Determine the [x, y] coordinate at the center of the cell enclosing the given text.  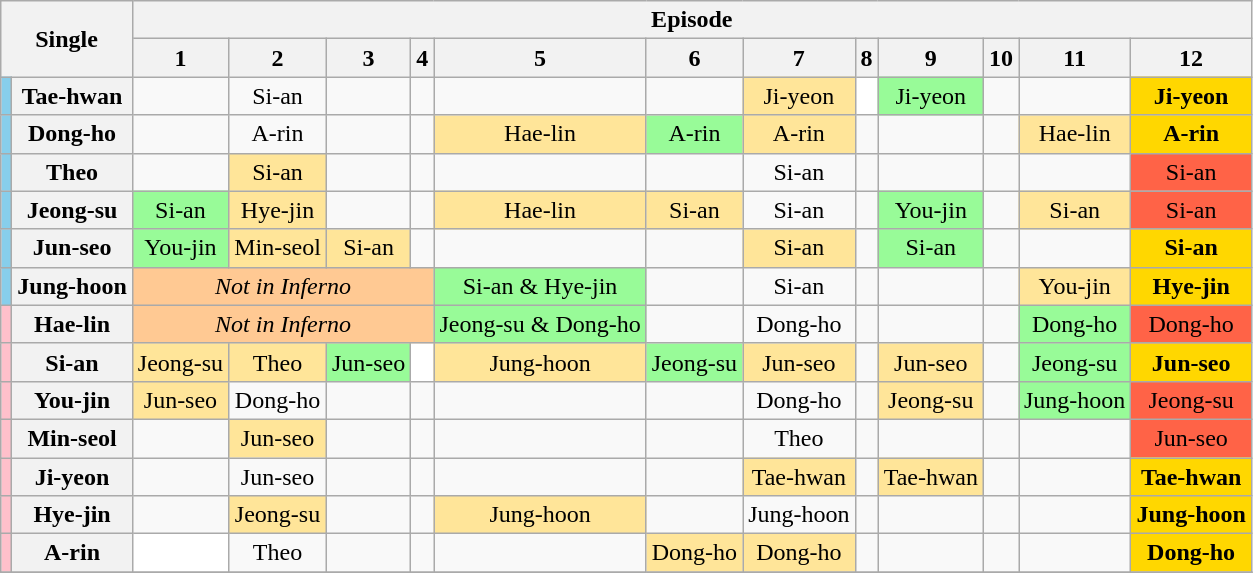
5 [540, 58]
3 [368, 58]
Episode [692, 20]
7 [799, 58]
10 [1000, 58]
Si-an & Hye-jin [540, 286]
2 [278, 58]
4 [422, 58]
6 [694, 58]
Single [67, 39]
9 [930, 58]
11 [1074, 58]
1 [180, 58]
8 [866, 58]
Jeong-su & Dong-ho [540, 324]
12 [1191, 58]
